Determine the [x, y] coordinate at the center of the cell enclosing the given text.  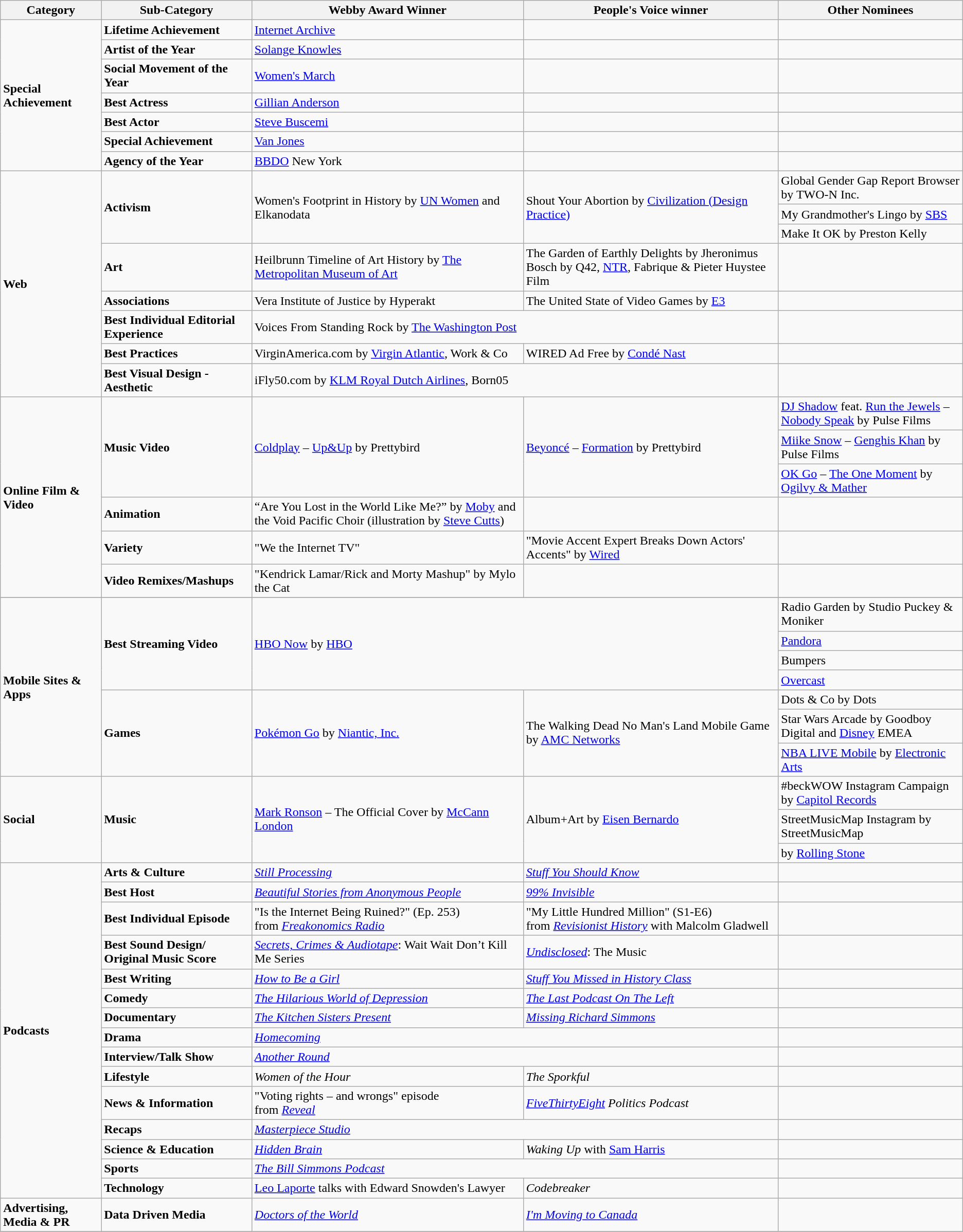
The Hilarious World of Depression [387, 998]
Recaps [177, 1129]
#beckWOW Instagram Campaign by Capitol Records [870, 793]
OK Go – The One Moment by Ogilvy & Mather [870, 480]
Arts & Culture [177, 873]
“Are You Lost in the World Like Me?” by Moby and the Void Pacific Choir (illustration by Steve Cutts) [387, 514]
Best Practices [177, 354]
Online Film & Video [51, 497]
Album+Art by Eisen Bernardo [651, 820]
Steve Buscemi [387, 122]
Art [177, 267]
The Last Podcast On The Left [651, 998]
The Walking Dead No Man's Land Mobile Game by AMC Networks [651, 733]
FiveThirtyEight Politics Podcast [651, 1102]
Webby Award Winner [387, 10]
Associations [177, 301]
Science & Education [177, 1149]
Activism [177, 207]
Gillian Anderson [387, 102]
"Is the Internet Being Ruined?" (Ep. 253)from Freakonomics Radio [387, 918]
Star Wars Arcade by Goodboy Digital and Disney EMEA [870, 726]
Technology [177, 1188]
People's Voice winner [651, 10]
Agency of the Year [177, 161]
Stuff You Should Know [651, 873]
Undisclosed: The Music [651, 952]
iFly50.com by KLM Royal Dutch Airlines, Born05 [515, 381]
Waking Up with Sam Harris [651, 1149]
Hidden Brain [387, 1149]
Women's Footprint in History by UN Women and Elkanodata [387, 207]
Dots & Co by Dots [870, 699]
Data Driven Media [177, 1215]
"Movie Accent Expert Breaks Down Actors' Accents" by Wired [651, 547]
How to Be a Girl [387, 979]
by Rolling Stone [870, 853]
Secrets, Crimes & Audiotape: Wait Wait Don’t Kill Me Series [387, 952]
Beautiful Stories from Anonymous People [387, 892]
Homecoming [515, 1037]
Another Round [515, 1057]
News & Information [177, 1102]
Codebreaker [651, 1188]
Best Individual Editorial Experience [177, 327]
Masterpiece Studio [515, 1129]
Best Individual Episode [177, 918]
Comedy [177, 998]
The United State of Video Games by E3 [651, 301]
Heilbrunn Timeline of Art History by The Metropolitan Museum of Art [387, 267]
Internet Archive [387, 30]
Stuff You Missed in History Class [651, 979]
Web [51, 284]
Beyoncé – Formation by Prettybird [651, 447]
Doctors of the World [387, 1215]
Interview/Talk Show [177, 1057]
Women of the Hour [387, 1076]
Podcasts [51, 1030]
Radio Garden by Studio Puckey & Moniker [870, 614]
Bumpers [870, 660]
Leo Laporte talks with Edward Snowden's Lawyer [387, 1188]
Voices From Standing Rock by The Washington Post [515, 327]
Best Writing [177, 979]
Mobile Sites & Apps [51, 687]
The Garden of Earthly Delights by Jheronimus Bosch by Q42, NTR, Fabrique & Pieter Huystee Film [651, 267]
Lifetime Achievement [177, 30]
The Bill Simmons Podcast [515, 1169]
Global Gender Gap Report Browser by TWO-N Inc. [870, 187]
Video Remixes/Mashups [177, 581]
Animation [177, 514]
Missing Richard Simmons [651, 1018]
Mark Ronson – The Official Cover by McCann London [387, 820]
Social Movement of the Year [177, 76]
Games [177, 733]
Shout Your Abortion by Civilization (Design Practice) [651, 207]
"We the Internet TV" [387, 547]
HBO Now by HBO [515, 644]
"My Little Hundred Million" (S1-E6)from Revisionist History with Malcolm Gladwell [651, 918]
Women's March [387, 76]
Best Sound Design/ Original Music Score [177, 952]
Sports [177, 1169]
Variety [177, 547]
"Voting rights – and wrongs" episodefrom Reveal [387, 1102]
Overcast [870, 680]
Best Actress [177, 102]
NBA LIVE Mobile by Electronic Arts [870, 759]
The Kitchen Sisters Present [387, 1018]
Miike Snow – Genghis Khan by Pulse Films [870, 447]
Van Jones [387, 141]
Best Visual Design - Aesthetic [177, 381]
Make It OK by Preston Kelly [870, 233]
StreetMusicMap Instagram by StreetMusicMap [870, 827]
Advertising, Media & PR [51, 1215]
Best Streaming Video [177, 644]
VirginAmerica.com by Virgin Atlantic, Work & Co [387, 354]
The Sporkful [651, 1076]
Artist of the Year [177, 49]
BBDO New York [387, 161]
Still Processing [387, 873]
Music [177, 820]
Category [51, 10]
Music Video [177, 447]
Sub-Category [177, 10]
Best Actor [177, 122]
Other Nominees [870, 10]
"Kendrick Lamar/Rick and Morty Mashup" by Mylo the Cat [387, 581]
Solange Knowles [387, 49]
Best Host [177, 892]
Social [51, 820]
Coldplay – Up&Up by Prettybird [387, 447]
Drama [177, 1037]
Documentary [177, 1018]
Vera Institute of Justice by Hyperakt [387, 301]
99% Invisible [651, 892]
Lifestyle [177, 1076]
Pandora [870, 641]
I'm Moving to Canada [651, 1215]
DJ Shadow feat. Run the Jewels – Nobody Speak by Pulse Films [870, 413]
Pokémon Go by Niantic, Inc. [387, 733]
My Grandmother's Lingo by SBS [870, 214]
WIRED Ad Free by Condé Nast [651, 354]
